Locate the cell with the specified text and output its (X, Y) center coordinate. 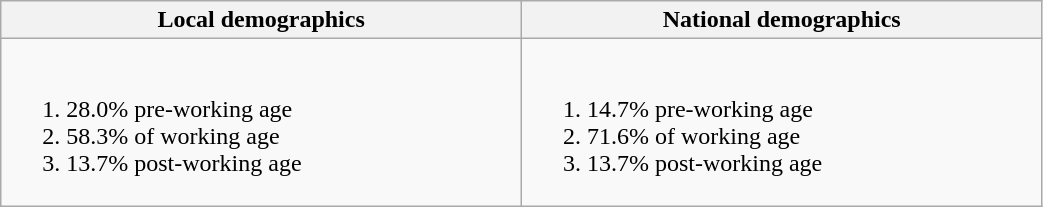
National demographics (782, 20)
14.7% pre-working age71.6% of working age13.7% post-working age (782, 122)
28.0% pre-working age58.3% of working age13.7% post-working age (262, 122)
Local demographics (262, 20)
